Output the [X, Y] coordinate of the center of the cell containing the given text.  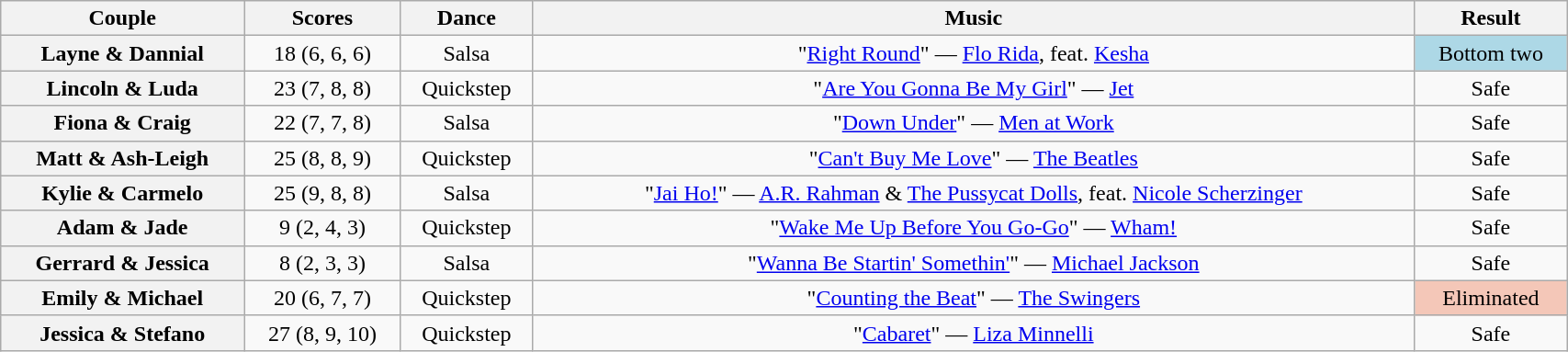
Fiona & Craig [123, 123]
Matt & Ash-Leigh [123, 158]
"Cabaret" — Liza Minnelli [974, 333]
18 (6, 6, 6) [323, 53]
Bottom two [1490, 53]
23 (7, 8, 8) [323, 88]
20 (6, 7, 7) [323, 298]
Layne & Dannial [123, 53]
"Jai Ho!" — A.R. Rahman & The Pussycat Dolls, feat. Nicole Scherzinger [974, 193]
"Down Under" — Men at Work [974, 123]
"Are You Gonna Be My Girl" — Jet [974, 88]
"Wanna Be Startin' Somethin'" — Michael Jackson [974, 263]
8 (2, 3, 3) [323, 263]
22 (7, 7, 8) [323, 123]
Adam & Jade [123, 228]
27 (8, 9, 10) [323, 333]
"Can't Buy Me Love" — The Beatles [974, 158]
"Wake Me Up Before You Go-Go" — Wham! [974, 228]
Emily & Michael [123, 298]
Kylie & Carmelo [123, 193]
Gerrard & Jessica [123, 263]
"Counting the Beat" — The Swingers [974, 298]
"Right Round" — Flo Rida, feat. Kesha [974, 53]
Scores [323, 18]
Result [1490, 18]
Music [974, 18]
Jessica & Stefano [123, 333]
Couple [123, 18]
25 (9, 8, 8) [323, 193]
Dance [467, 18]
Lincoln & Luda [123, 88]
9 (2, 4, 3) [323, 228]
25 (8, 8, 9) [323, 158]
Eliminated [1490, 298]
